Return [X, Y] of the center of cell containing provided text 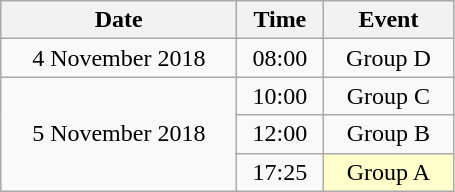
Group A [388, 172]
Group C [388, 96]
Time [280, 20]
4 November 2018 [119, 58]
10:00 [280, 96]
17:25 [280, 172]
Group D [388, 58]
Date [119, 20]
08:00 [280, 58]
Event [388, 20]
Group B [388, 134]
12:00 [280, 134]
5 November 2018 [119, 134]
